Determine the [X, Y] coordinate at the center of the cell enclosing the given text.  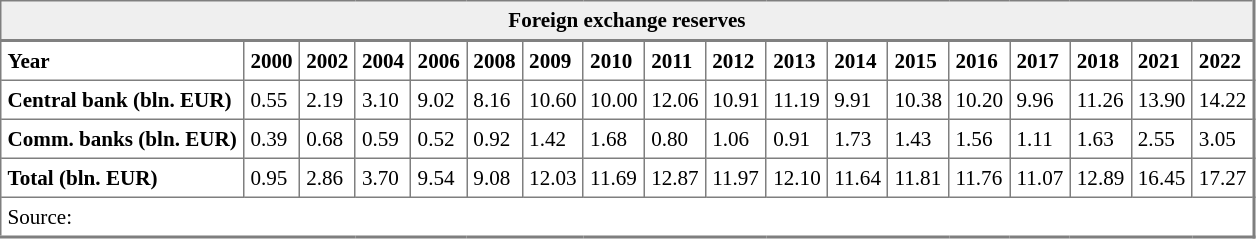
1.43 [918, 138]
2009 [552, 60]
2012 [736, 60]
2014 [857, 60]
2004 [383, 60]
14.22 [1223, 100]
Comm. banks (bln. EUR) [122, 138]
10.00 [614, 100]
12.03 [552, 178]
9.08 [495, 178]
3.70 [383, 178]
9.96 [1040, 100]
10.20 [980, 100]
0.68 [327, 138]
3.05 [1223, 138]
1.68 [614, 138]
Central bank (bln. EUR) [122, 100]
1.63 [1100, 138]
2017 [1040, 60]
2010 [614, 60]
9.02 [439, 100]
0.52 [439, 138]
2021 [1162, 60]
2002 [327, 60]
1.56 [980, 138]
2006 [439, 60]
17.27 [1223, 178]
10.91 [736, 100]
11.07 [1040, 178]
Total (bln. EUR) [122, 178]
2.19 [327, 100]
12.10 [796, 178]
10.38 [918, 100]
0.39 [272, 138]
11.97 [736, 178]
10.60 [552, 100]
11.69 [614, 178]
2022 [1223, 60]
11.19 [796, 100]
2018 [1100, 60]
9.54 [439, 178]
0.59 [383, 138]
0.80 [674, 138]
Source: [628, 217]
11.64 [857, 178]
3.10 [383, 100]
2016 [980, 60]
0.95 [272, 178]
2.86 [327, 178]
0.55 [272, 100]
1.73 [857, 138]
2013 [796, 60]
1.06 [736, 138]
1.11 [1040, 138]
0.92 [495, 138]
11.26 [1100, 100]
16.45 [1162, 178]
2008 [495, 60]
11.81 [918, 178]
12.89 [1100, 178]
2011 [674, 60]
2.55 [1162, 138]
0.91 [796, 138]
Year [122, 60]
11.76 [980, 178]
9.91 [857, 100]
12.06 [674, 100]
1.42 [552, 138]
2015 [918, 60]
13.90 [1162, 100]
8.16 [495, 100]
2000 [272, 60]
12.87 [674, 178]
Foreign exchange reserves [628, 21]
